Return [X, Y] of the center of cell containing provided text 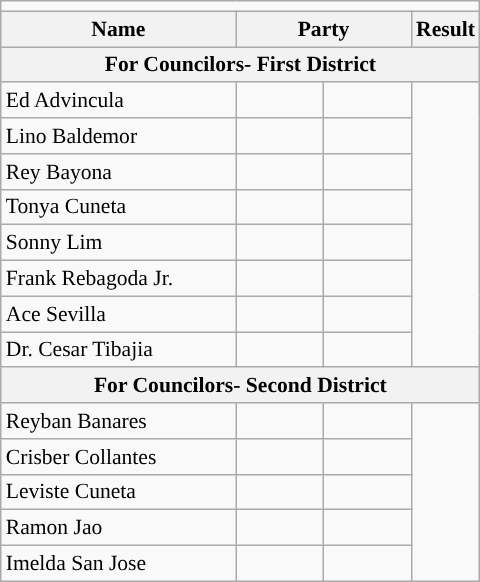
Imelda San Jose [118, 564]
Party [324, 29]
Frank Rebagoda Jr. [118, 279]
For Councilors- Second District [240, 386]
Dr. Cesar Tibajia [118, 350]
Crisber Collantes [118, 457]
Tonya Cuneta [118, 207]
Leviste Cuneta [118, 492]
Sonny Lim [118, 243]
Rey Bayona [118, 172]
Result [446, 29]
Ed Advincula [118, 101]
Name [118, 29]
Lino Baldemor [118, 136]
Ramon Jao [118, 528]
Reyban Banares [118, 421]
For Councilors- First District [240, 65]
Ace Sevilla [118, 314]
